Return (X, Y) of the center of cell containing provided text 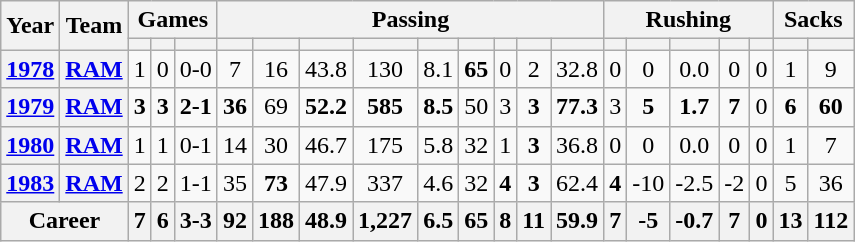
32.8 (578, 69)
46.7 (326, 145)
62.4 (578, 183)
Year (30, 26)
-2 (734, 183)
1978 (30, 69)
Rushing (688, 20)
112 (831, 221)
50 (476, 107)
30 (276, 145)
Sacks (814, 20)
Games (172, 20)
8 (506, 221)
130 (386, 69)
8.5 (438, 107)
1980 (30, 145)
52.2 (326, 107)
175 (386, 145)
-0.7 (694, 221)
Team (94, 26)
92 (234, 221)
9 (831, 69)
1.7 (694, 107)
4.6 (438, 183)
59.9 (578, 221)
73 (276, 183)
77.3 (578, 107)
Career (64, 221)
0-0 (196, 69)
14 (234, 145)
188 (276, 221)
47.9 (326, 183)
1,227 (386, 221)
Passing (410, 20)
1983 (30, 183)
16 (276, 69)
36.8 (578, 145)
5.8 (438, 145)
-5 (648, 221)
60 (831, 107)
337 (386, 183)
0-1 (196, 145)
2-1 (196, 107)
3-3 (196, 221)
48.9 (326, 221)
69 (276, 107)
43.8 (326, 69)
-10 (648, 183)
6.5 (438, 221)
585 (386, 107)
8.1 (438, 69)
1-1 (196, 183)
1979 (30, 107)
11 (534, 221)
-2.5 (694, 183)
35 (234, 183)
13 (790, 221)
